Search for the cell housing the specified text and yield its [X, Y] center coordinate. 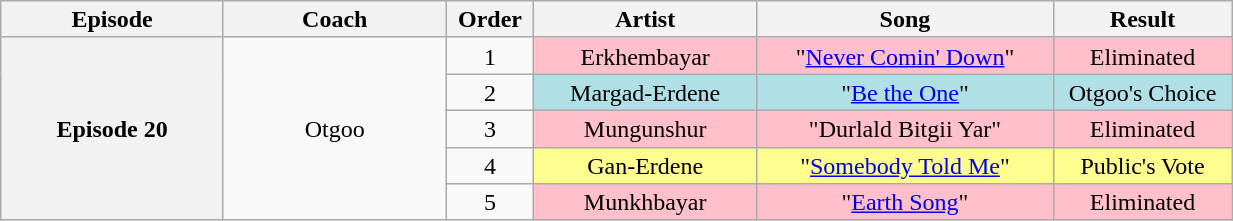
4 [490, 166]
Episode 20 [112, 128]
"Be the One" [906, 92]
"Durlald Bitgii Yar" [906, 128]
Erkhembayar [646, 56]
2 [490, 92]
Episode [112, 20]
"Somebody Told Me" [906, 166]
Otgoo [334, 128]
"Earth Song" [906, 202]
Song [906, 20]
Order [490, 20]
Coach [334, 20]
3 [490, 128]
Otgoo's Choice [1142, 92]
1 [490, 56]
Munkhbayar [646, 202]
Margad-Erdene [646, 92]
"Never Comin' Down" [906, 56]
Public's Vote [1142, 166]
Gan-Erdene [646, 166]
Result [1142, 20]
5 [490, 202]
Mungunshur [646, 128]
Artist [646, 20]
